Scan for the cell matching the given text and deliver its [X, Y] coordinate at center. 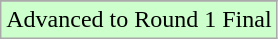
Advanced to Round 1 Final [139, 20]
